For the text-containing cell, return its midpoint in [x, y] coordinate format. 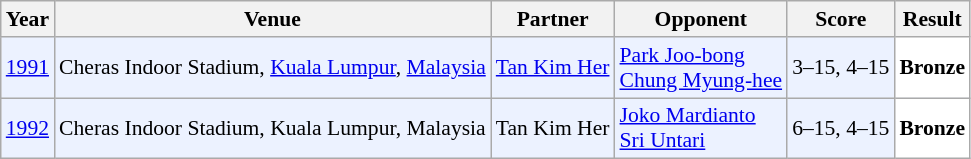
Partner [553, 19]
Year [28, 19]
Venue [272, 19]
1991 [28, 68]
3–15, 4–15 [840, 68]
Joko Mardianto Sri Untari [702, 128]
Result [932, 19]
Score [840, 19]
Opponent [702, 19]
1992 [28, 128]
6–15, 4–15 [840, 128]
Park Joo-bong Chung Myung-hee [702, 68]
